Search for the cell housing the specified text and yield its (X, Y) center coordinate. 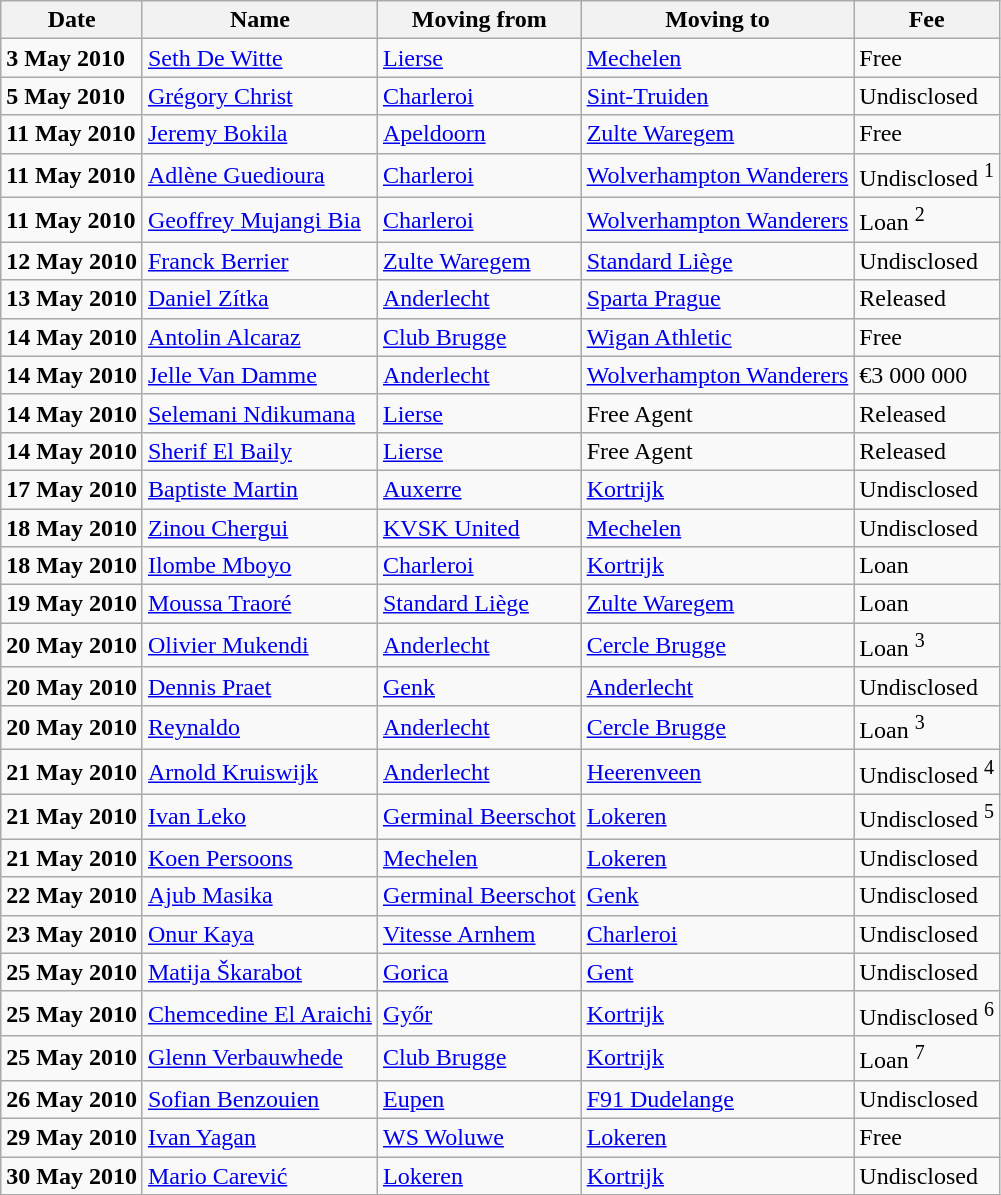
Date (72, 20)
Selemani Ndikumana (260, 413)
Moving from (479, 20)
Chemcedine El Araichi (260, 1014)
Jelle Van Damme (260, 375)
Eupen (479, 1099)
Gent (718, 972)
22 May 2010 (72, 896)
Loan 2 (927, 220)
Daniel Zítka (260, 299)
Seth De Witte (260, 58)
Undisclosed 4 (927, 772)
Olivier Mukendi (260, 646)
€3 000 000 (927, 375)
13 May 2010 (72, 299)
Heerenveen (718, 772)
Gorica (479, 972)
Koen Persoons (260, 858)
Ivan Leko (260, 816)
26 May 2010 (72, 1099)
Glenn Verbauwhede (260, 1058)
Geoffrey Mujangi Bia (260, 220)
Sparta Prague (718, 299)
Reynaldo (260, 728)
Ilombe Mboyo (260, 566)
Mario Carević (260, 1175)
Sint-Truiden (718, 96)
Matija Škarabot (260, 972)
Ivan Yagan (260, 1137)
Apeldoorn (479, 134)
Baptiste Martin (260, 489)
Moving to (718, 20)
Arnold Kruiswijk (260, 772)
Grégory Christ (260, 96)
Undisclosed 1 (927, 176)
WS Woluwe (479, 1137)
Adlène Guedioura (260, 176)
29 May 2010 (72, 1137)
F91 Dudelange (718, 1099)
5 May 2010 (72, 96)
30 May 2010 (72, 1175)
Wigan Athletic (718, 337)
Franck Berrier (260, 261)
Loan 7 (927, 1058)
Undisclosed 6 (927, 1014)
Dennis Praet (260, 686)
Sofian Benzouien (260, 1099)
Győr (479, 1014)
Name (260, 20)
Vitesse Arnhem (479, 934)
Fee (927, 20)
23 May 2010 (72, 934)
KVSK United (479, 528)
Moussa Traoré (260, 604)
3 May 2010 (72, 58)
Onur Kaya (260, 934)
19 May 2010 (72, 604)
Jeremy Bokila (260, 134)
Auxerre (479, 489)
Undisclosed 5 (927, 816)
Antolin Alcaraz (260, 337)
12 May 2010 (72, 261)
Ajub Masika (260, 896)
Zinou Chergui (260, 528)
17 May 2010 (72, 489)
Sherif El Baily (260, 451)
